Return [X, Y] of the center of cell containing provided text 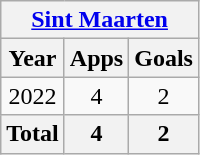
Sint Maarten [100, 20]
Year [33, 58]
Total [33, 134]
Apps [96, 58]
2022 [33, 96]
Goals [164, 58]
